Capture the cell that displays the provided text and extract its [X, Y] central coordinate. 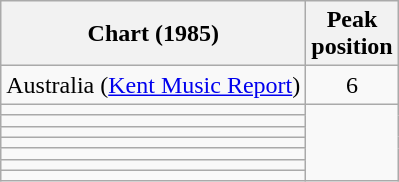
Peakposition [352, 34]
Chart (1985) [154, 34]
6 [352, 85]
Australia (Kent Music Report) [154, 85]
